Identify which cell holds the provided text, then report its (X, Y) central coordinate. 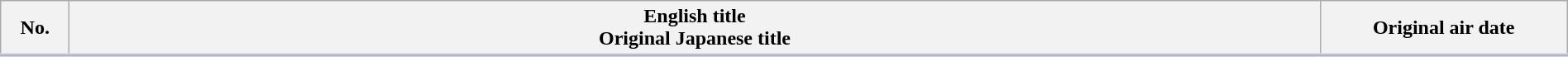
Original air date (1444, 28)
English title Original Japanese title (695, 28)
No. (35, 28)
